Scan for the cell matching the given text and deliver its [X, Y] coordinate at center. 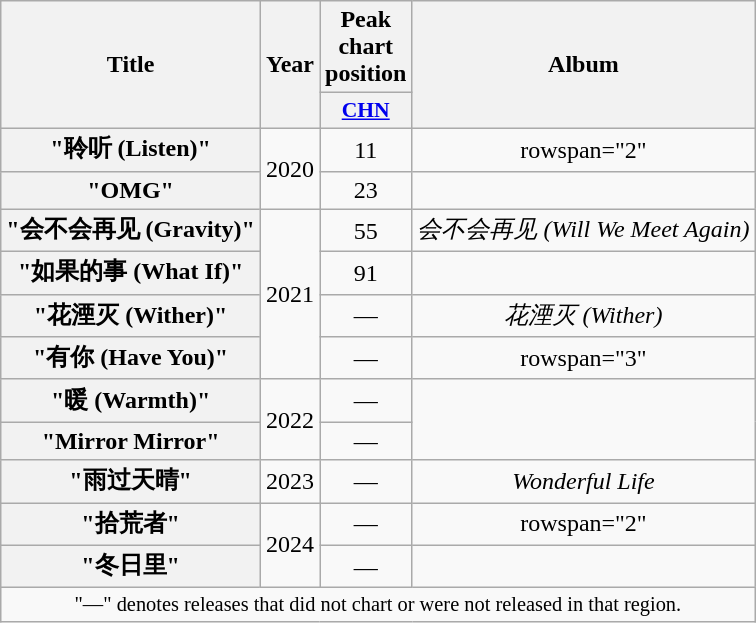
"拾荒者" [131, 524]
"有你 (Have You)" [131, 358]
11 [366, 150]
2023 [290, 482]
91 [366, 274]
"雨过天晴" [131, 482]
会不会再见 (Will We Meet Again) [584, 230]
Peak chart position [366, 47]
2020 [290, 168]
"OMG" [131, 190]
"Mirror Mirror" [131, 441]
Title [131, 65]
"—" denotes releases that did not chart or were not released in that region. [378, 605]
55 [366, 230]
"花湮灭 (Wither)" [131, 316]
Album [584, 65]
Wonderful Life [584, 482]
2024 [290, 544]
2021 [290, 294]
花湮灭 (Wither) [584, 316]
23 [366, 190]
Year [290, 65]
"聆听 (Listen)" [131, 150]
2022 [290, 420]
rowspan="3" [584, 358]
"如果的事 (What If)" [131, 274]
"冬日里" [131, 566]
"会不会再见 (Gravity)" [131, 230]
CHN [366, 111]
"暖 (Warmth)" [131, 400]
